Search for the cell housing the specified text and yield its (x, y) center coordinate. 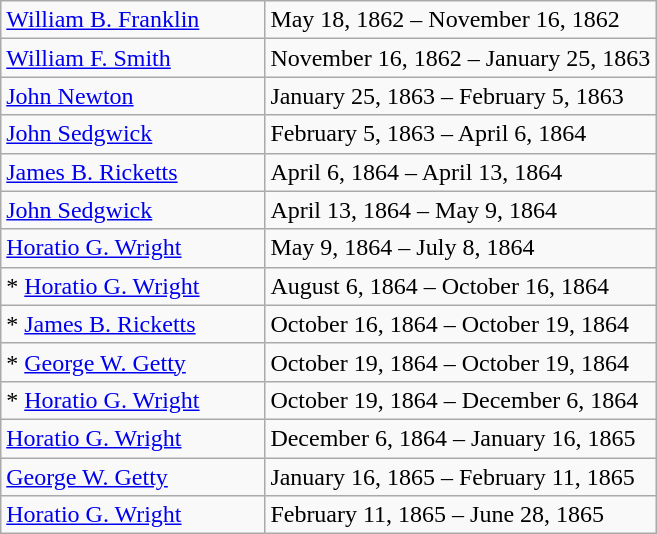
January 16, 1865 – February 11, 1865 (460, 477)
John Newton (133, 96)
George W. Getty (133, 477)
October 19, 1864 – December 6, 1864 (460, 400)
* George W. Getty (133, 362)
November 16, 1862 – January 25, 1863 (460, 58)
October 19, 1864 – October 19, 1864 (460, 362)
December 6, 1864 – January 16, 1865 (460, 438)
August 6, 1864 – October 16, 1864 (460, 286)
May 18, 1862 – November 16, 1862 (460, 20)
James B. Ricketts (133, 172)
January 25, 1863 – February 5, 1863 (460, 96)
William F. Smith (133, 58)
May 9, 1864 – July 8, 1864 (460, 248)
February 5, 1863 – April 6, 1864 (460, 134)
* James B. Ricketts (133, 324)
William B. Franklin (133, 20)
October 16, 1864 – October 19, 1864 (460, 324)
April 13, 1864 – May 9, 1864 (460, 210)
April 6, 1864 – April 13, 1864 (460, 172)
February 11, 1865 – June 28, 1865 (460, 515)
